Determine the (x, y) coordinate at the center of the cell enclosing the given text.  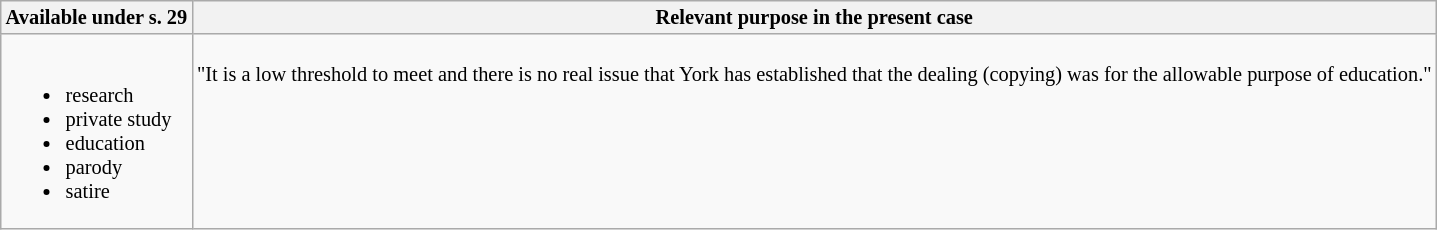
researchprivate studyeducationparodysatire (96, 131)
Relevant purpose in the present case (814, 17)
Available under s. 29 (96, 17)
